Detect which cell encompasses the target text, then output its (X, Y) center coordinate. 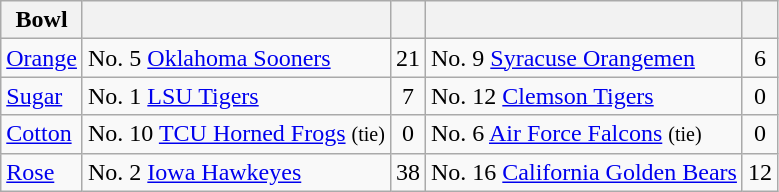
7 (408, 96)
No. 10 TCU Horned Frogs (tie) (236, 134)
Orange (42, 58)
21 (408, 58)
6 (760, 58)
Bowl (42, 20)
Sugar (42, 96)
No. 9 Syracuse Orangemen (584, 58)
No. 1 LSU Tigers (236, 96)
No. 16 California Golden Bears (584, 172)
No. 6 Air Force Falcons (tie) (584, 134)
No. 12 Clemson Tigers (584, 96)
12 (760, 172)
Cotton (42, 134)
Rose (42, 172)
38 (408, 172)
No. 5 Oklahoma Sooners (236, 58)
No. 2 Iowa Hawkeyes (236, 172)
